Return the [X, Y] coordinate for the center point of the cell that contains the specified text.  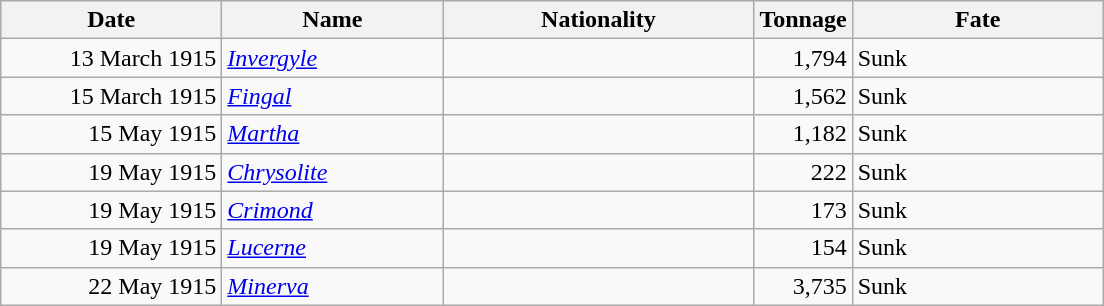
1,182 [803, 134]
3,735 [803, 286]
15 May 1915 [112, 134]
Chrysolite [332, 172]
154 [803, 248]
Tonnage [803, 20]
22 May 1915 [112, 286]
1,562 [803, 96]
Crimond [332, 210]
Martha [332, 134]
Fingal [332, 96]
Invergyle [332, 58]
Date [112, 20]
Nationality [598, 20]
Lucerne [332, 248]
13 March 1915 [112, 58]
222 [803, 172]
15 March 1915 [112, 96]
Minerva [332, 286]
Name [332, 20]
173 [803, 210]
1,794 [803, 58]
Fate [978, 20]
